Scan for the cell matching the given text and deliver its [X, Y] coordinate at center. 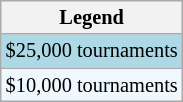
$25,000 tournaments [92, 51]
Legend [92, 17]
$10,000 tournaments [92, 85]
